Output the (x, y) coordinate of the center of the cell containing the given text.  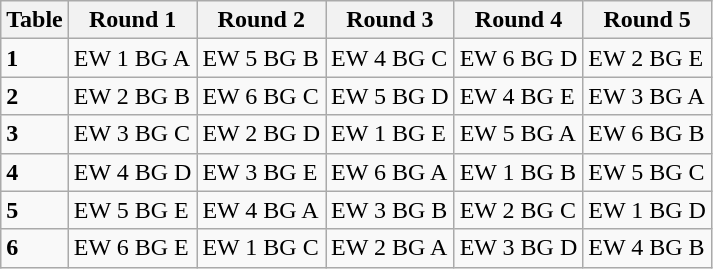
EW 5 BG C (648, 172)
Round 5 (648, 20)
EW 6 BG D (518, 58)
EW 4 BG A (262, 210)
EW 6 BG E (132, 248)
EW 4 BG C (390, 58)
EW 1 BG C (262, 248)
EW 4 BG E (518, 96)
Round 2 (262, 20)
1 (35, 58)
Round 3 (390, 20)
EW 6 BG B (648, 134)
EW 2 BG C (518, 210)
2 (35, 96)
EW 4 BG B (648, 248)
EW 6 BG C (262, 96)
EW 1 BG D (648, 210)
4 (35, 172)
Round 4 (518, 20)
EW 3 BG C (132, 134)
EW 6 BG A (390, 172)
EW 2 BG D (262, 134)
EW 1 BG E (390, 134)
5 (35, 210)
Round 1 (132, 20)
EW 2 BG A (390, 248)
EW 5 BG E (132, 210)
EW 2 BG B (132, 96)
Table (35, 20)
EW 5 BG B (262, 58)
EW 1 BG A (132, 58)
EW 3 BG E (262, 172)
EW 4 BG D (132, 172)
EW 3 BG D (518, 248)
EW 5 BG A (518, 134)
EW 3 BG A (648, 96)
EW 5 BG D (390, 96)
EW 3 BG B (390, 210)
6 (35, 248)
EW 1 BG B (518, 172)
3 (35, 134)
EW 2 BG E (648, 58)
